Capture the cell that displays the provided text and extract its (X, Y) central coordinate. 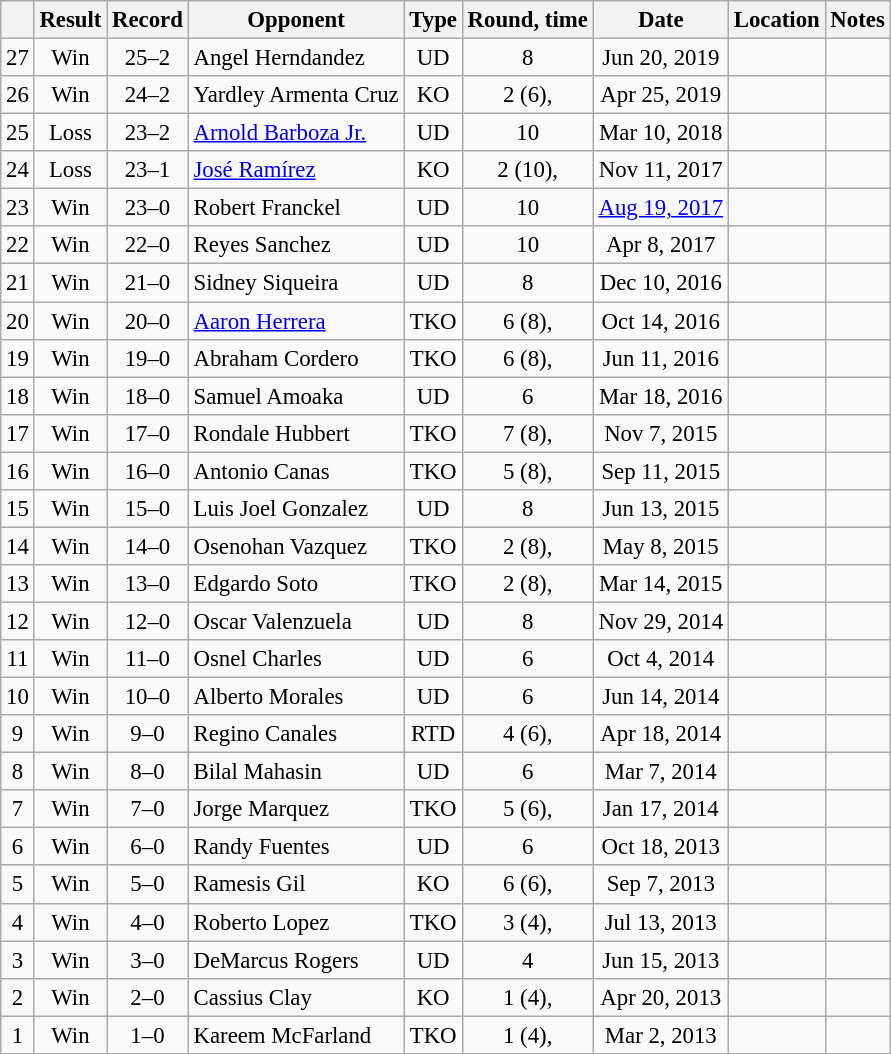
Nov 7, 2015 (660, 433)
14 (18, 546)
Apr 20, 2013 (660, 997)
3 (18, 960)
2 (10), (528, 170)
Abraham Cordero (296, 358)
Ramesis Gil (296, 885)
Type (433, 20)
Osnel Charles (296, 659)
15–0 (148, 509)
Oscar Valenzuela (296, 621)
Rondale Hubbert (296, 433)
27 (18, 58)
Mar 7, 2014 (660, 772)
7 (18, 809)
19 (18, 358)
RTD (433, 734)
Round, time (528, 20)
24 (18, 170)
2 (6), (528, 95)
Cassius Clay (296, 997)
17 (18, 433)
9 (18, 734)
Randy Fuentes (296, 847)
26 (18, 95)
1–0 (148, 1035)
8–0 (148, 772)
Jun 13, 2015 (660, 509)
Notes (858, 20)
13–0 (148, 584)
16–0 (148, 471)
5–0 (148, 885)
DeMarcus Rogers (296, 960)
Apr 8, 2017 (660, 245)
12 (18, 621)
Apr 25, 2019 (660, 95)
10–0 (148, 697)
20–0 (148, 321)
14–0 (148, 546)
19–0 (148, 358)
5 (6), (528, 809)
Result (70, 20)
1 (18, 1035)
Reyes Sanchez (296, 245)
Luis Joel Gonzalez (296, 509)
Jul 13, 2013 (660, 922)
11–0 (148, 659)
Antonio Canas (296, 471)
Roberto Lopez (296, 922)
22–0 (148, 245)
Jun 20, 2019 (660, 58)
Jorge Marquez (296, 809)
Mar 14, 2015 (660, 584)
25 (18, 133)
Aaron Herrera (296, 321)
Samuel Amoaka (296, 396)
May 8, 2015 (660, 546)
23 (18, 208)
Mar 18, 2016 (660, 396)
21–0 (148, 283)
Osenohan Vazquez (296, 546)
6 (6), (528, 885)
11 (18, 659)
Bilal Mahasin (296, 772)
7–0 (148, 809)
Sep 7, 2013 (660, 885)
Dec 10, 2016 (660, 283)
Mar 10, 2018 (660, 133)
Sidney Siqueira (296, 283)
Robert Franckel (296, 208)
Location (776, 20)
Jun 14, 2014 (660, 697)
Oct 18, 2013 (660, 847)
25–2 (148, 58)
Oct 4, 2014 (660, 659)
Jun 15, 2013 (660, 960)
Oct 14, 2016 (660, 321)
Apr 18, 2014 (660, 734)
2 (18, 997)
3–0 (148, 960)
5 (18, 885)
Opponent (296, 20)
Record (148, 20)
22 (18, 245)
21 (18, 283)
18 (18, 396)
Angel Herndandez (296, 58)
3 (4), (528, 922)
Nov 29, 2014 (660, 621)
Arnold Barboza Jr. (296, 133)
23–0 (148, 208)
2–0 (148, 997)
17–0 (148, 433)
23–2 (148, 133)
24–2 (148, 95)
13 (18, 584)
6–0 (148, 847)
Kareem McFarland (296, 1035)
Sep 11, 2015 (660, 471)
Aug 19, 2017 (660, 208)
Jun 11, 2016 (660, 358)
15 (18, 509)
Yardley Armenta Cruz (296, 95)
9–0 (148, 734)
12–0 (148, 621)
4 (6), (528, 734)
Regino Canales (296, 734)
José Ramírez (296, 170)
23–1 (148, 170)
7 (8), (528, 433)
Jan 17, 2014 (660, 809)
Date (660, 20)
20 (18, 321)
Mar 2, 2013 (660, 1035)
Alberto Morales (296, 697)
Edgardo Soto (296, 584)
4–0 (148, 922)
18–0 (148, 396)
Nov 11, 2017 (660, 170)
16 (18, 471)
5 (8), (528, 471)
